For the text-containing cell, return its midpoint in [X, Y] coordinate format. 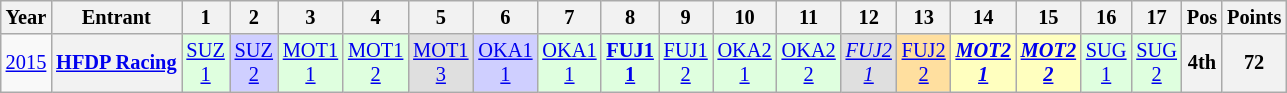
FUJ12 [686, 63]
Points [1254, 17]
Year [26, 17]
FUJ21 [869, 63]
Entrant [116, 17]
7 [569, 17]
13 [924, 17]
MOT22 [1048, 63]
SUZ1 [206, 63]
3 [310, 17]
16 [1106, 17]
OKA22 [809, 63]
15 [1048, 17]
6 [505, 17]
2 [254, 17]
10 [745, 17]
FUJ22 [924, 63]
1 [206, 17]
9 [686, 17]
SUG2 [1156, 63]
72 [1254, 63]
14 [984, 17]
FUJ11 [630, 63]
8 [630, 17]
Pos [1202, 17]
2015 [26, 63]
4 [376, 17]
SUG1 [1106, 63]
5 [440, 17]
4th [1202, 63]
SUZ2 [254, 63]
OKA21 [745, 63]
12 [869, 17]
MOT12 [376, 63]
MOT21 [984, 63]
17 [1156, 17]
MOT11 [310, 63]
11 [809, 17]
HFDP Racing [116, 63]
MOT13 [440, 63]
